Scan for the cell matching the given text and deliver its [X, Y] coordinate at center. 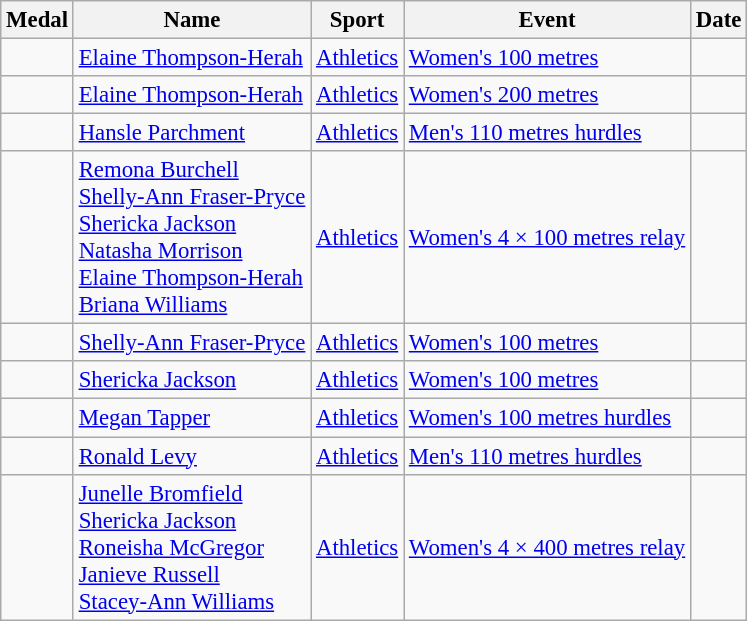
Shericka Jackson [192, 381]
Medal [38, 20]
Sport [358, 20]
Ronald Levy [192, 456]
Shelly-Ann Fraser-Pryce [192, 343]
Remona BurchellShelly-Ann Fraser-PryceShericka JacksonNatasha MorrisonElaine Thompson-HerahBriana Williams [192, 238]
Name [192, 20]
Women's 4 × 100 metres relay [548, 238]
Date [719, 20]
Megan Tapper [192, 418]
Event [548, 20]
Women's 100 metres hurdles [548, 418]
Hansle Parchment [192, 133]
Junelle BromfieldShericka JacksonRoneisha McGregorJanieve RussellStacey-Ann Williams [192, 547]
Women's 4 × 400 metres relay [548, 547]
Women's 200 metres [548, 95]
